Extract the [X, Y] coordinate from the center of the cell holding the provided text.  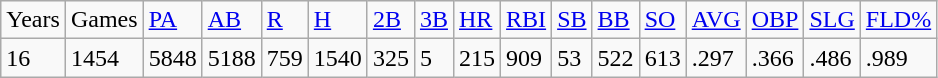
RBI [526, 20]
SLG [832, 20]
.989 [898, 58]
909 [526, 58]
PA [172, 20]
Years [34, 20]
SB [572, 20]
H [338, 20]
53 [572, 58]
1540 [338, 58]
2B [390, 20]
.366 [775, 58]
FLD% [898, 20]
AVG [716, 20]
BB [616, 20]
5188 [232, 58]
759 [284, 58]
522 [616, 58]
R [284, 20]
Games [104, 20]
5 [434, 58]
.486 [832, 58]
3B [434, 20]
215 [476, 58]
1454 [104, 58]
.297 [716, 58]
AB [232, 20]
HR [476, 20]
16 [34, 58]
5848 [172, 58]
SO [662, 20]
325 [390, 58]
613 [662, 58]
OBP [775, 20]
